Output the (X, Y) coordinate of the center of the cell containing the given text.  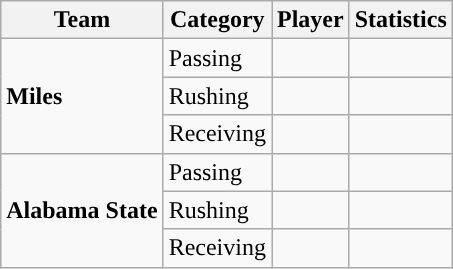
Team (82, 20)
Miles (82, 96)
Category (217, 20)
Statistics (400, 20)
Alabama State (82, 210)
Player (311, 20)
